Detect which cell encompasses the target text, then output its (X, Y) center coordinate. 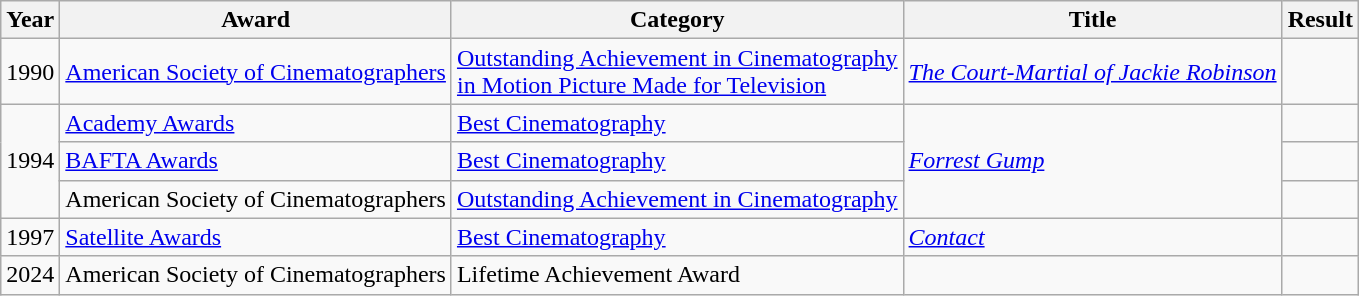
1997 (30, 237)
Academy Awards (256, 123)
Category (677, 20)
Satellite Awards (256, 237)
1990 (30, 72)
The Court-Martial of Jackie Robinson (1092, 72)
2024 (30, 275)
Forrest Gump (1092, 161)
1994 (30, 161)
Outstanding Achievement in Cinematography (677, 199)
Lifetime Achievement Award (677, 275)
Contact (1092, 237)
Title (1092, 20)
Result (1320, 20)
Award (256, 20)
Year (30, 20)
BAFTA Awards (256, 161)
Outstanding Achievement in Cinematographyin Motion Picture Made for Television (677, 72)
